Locate the cell with the specified text and output its [x, y] center coordinate. 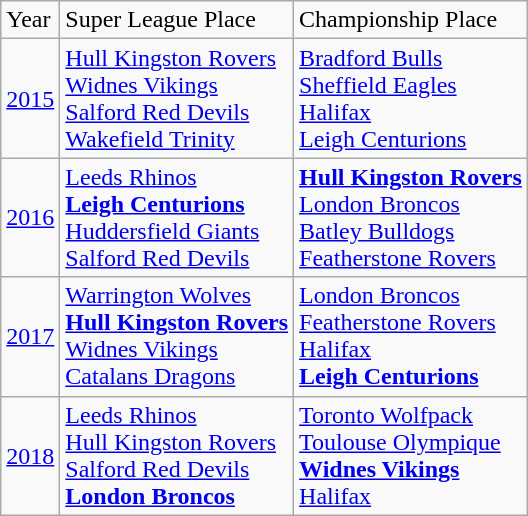
2015 [30, 98]
Hull Kingston Rovers London Broncos Batley Bulldogs Featherstone Rovers [411, 218]
2016 [30, 218]
Super League Place [177, 20]
Hull Kingston Rovers Widnes Vikings Salford Red Devils Wakefield Trinity [177, 98]
Bradford Bulls Sheffield Eagles Halifax Leigh Centurions [411, 98]
Leeds Rhinos Leigh Centurions Huddersfield Giants Salford Red Devils [177, 218]
2018 [30, 456]
Year [30, 20]
Warrington Wolves Hull Kingston Rovers Widnes Vikings Catalans Dragons [177, 336]
Leeds Rhinos Hull Kingston Rovers Salford Red Devils London Broncos [177, 456]
2017 [30, 336]
Toronto Wolfpack Toulouse Olympique Widnes Vikings Halifax [411, 456]
London Broncos Featherstone Rovers Halifax Leigh Centurions [411, 336]
Championship Place [411, 20]
